Return the (X, Y) coordinate for the center point of the cell that contains the specified text.  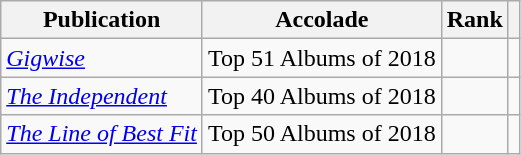
Publication (102, 20)
Gigwise (102, 58)
Top 50 Albums of 2018 (322, 134)
Top 51 Albums of 2018 (322, 58)
Accolade (322, 20)
The Line of Best Fit (102, 134)
Rank (474, 20)
Top 40 Albums of 2018 (322, 96)
The Independent (102, 96)
